Return [x, y] of the center of cell containing provided text 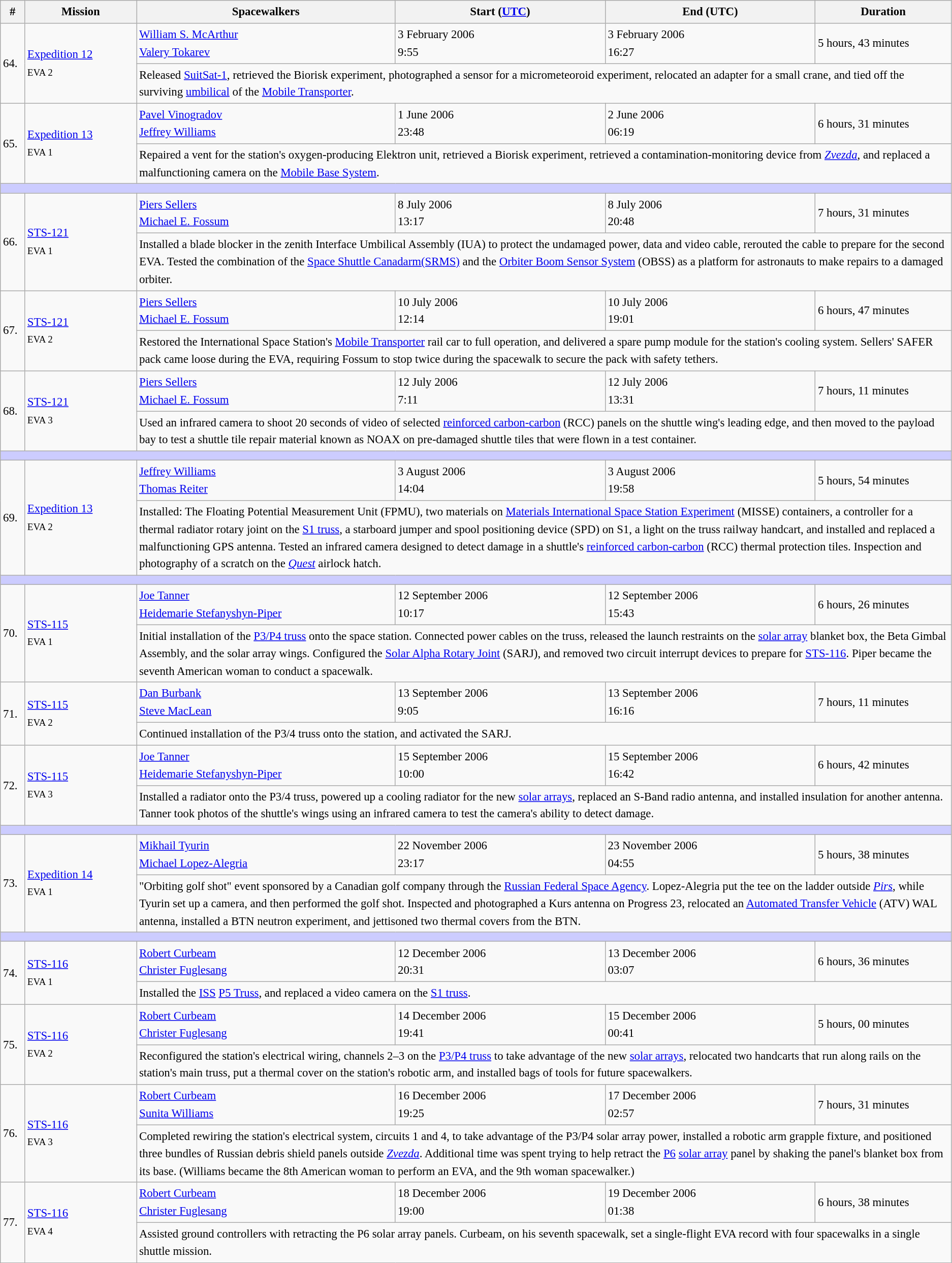
Expedition 13EVA 1 [81, 144]
16 December 200619:25 [500, 1105]
Installed the ISS P5 Truss, and replaced a video camera on the S1 truss. [544, 993]
STS-121EVA 3 [81, 411]
5 hours, 38 minutes [883, 855]
64. [13, 64]
STS-116EVA 1 [81, 973]
Expedition 12EVA 2 [81, 64]
13 December 200603:07 [710, 962]
19 December 200601:38 [710, 1203]
6 hours, 42 minutes [883, 765]
Start (UTC) [500, 12]
14 December 200619:41 [500, 1025]
Expedition 14EVA 1 [81, 883]
6 hours, 38 minutes [883, 1203]
12 July 20067:11 [500, 391]
Dan Burbank Steve MacLean [266, 702]
10 July 200619:01 [710, 311]
Continued installation of the P3/4 truss onto the station, and activated the SARJ. [544, 734]
13 September 20069:05 [500, 702]
6 hours, 31 minutes [883, 124]
5 hours, 00 minutes [883, 1025]
William S. McArthur Valery Tokarev [266, 44]
75. [13, 1044]
72. [13, 785]
6 hours, 47 minutes [883, 311]
STS-115EVA 1 [81, 633]
STS-121EVA 2 [81, 331]
73. [13, 883]
15 December 200600:41 [710, 1025]
12 December 200620:31 [500, 962]
# [13, 12]
Jeffrey Williams Thomas Reiter [266, 481]
Duration [883, 12]
65. [13, 144]
18 December 200619:00 [500, 1203]
74. [13, 973]
End (UTC) [710, 12]
22 November 200623:17 [500, 855]
66. [13, 242]
5 hours, 43 minutes [883, 44]
15 September 200616:42 [710, 765]
8 July 200613:17 [500, 213]
15 September 200610:00 [500, 765]
3 February 20069:55 [500, 44]
3 August 200614:04 [500, 481]
Robert Curbeam Sunita Williams [266, 1105]
STS-116EVA 2 [81, 1044]
8 July 200620:48 [710, 213]
70. [13, 633]
Mission [81, 12]
67. [13, 331]
12 September 200615:43 [710, 605]
6 hours, 36 minutes [883, 962]
Expedition 13EVA 2 [81, 518]
76. [13, 1133]
2 June 200606:19 [710, 124]
68. [13, 411]
10 July 200612:14 [500, 311]
STS-115EVA 3 [81, 785]
1 June 200623:48 [500, 124]
6 hours, 26 minutes [883, 605]
17 December 200602:57 [710, 1105]
STS-115EVA 2 [81, 714]
71. [13, 714]
69. [13, 518]
12 September 200610:17 [500, 605]
23 November 200604:55 [710, 855]
STS-116EVA 4 [81, 1223]
Mikhail Tyurin Michael Lopez-Alegria [266, 855]
Pavel Vinogradov Jeffrey Williams [266, 124]
3 August 200619:58 [710, 481]
STS-116EVA 3 [81, 1133]
STS-121EVA 1 [81, 242]
Spacewalkers [266, 12]
77. [13, 1223]
3 February 200616:27 [710, 44]
13 September 200616:16 [710, 702]
12 July 200613:31 [710, 391]
5 hours, 54 minutes [883, 481]
